Detect which cell encompasses the target text, then output its [x, y] center coordinate. 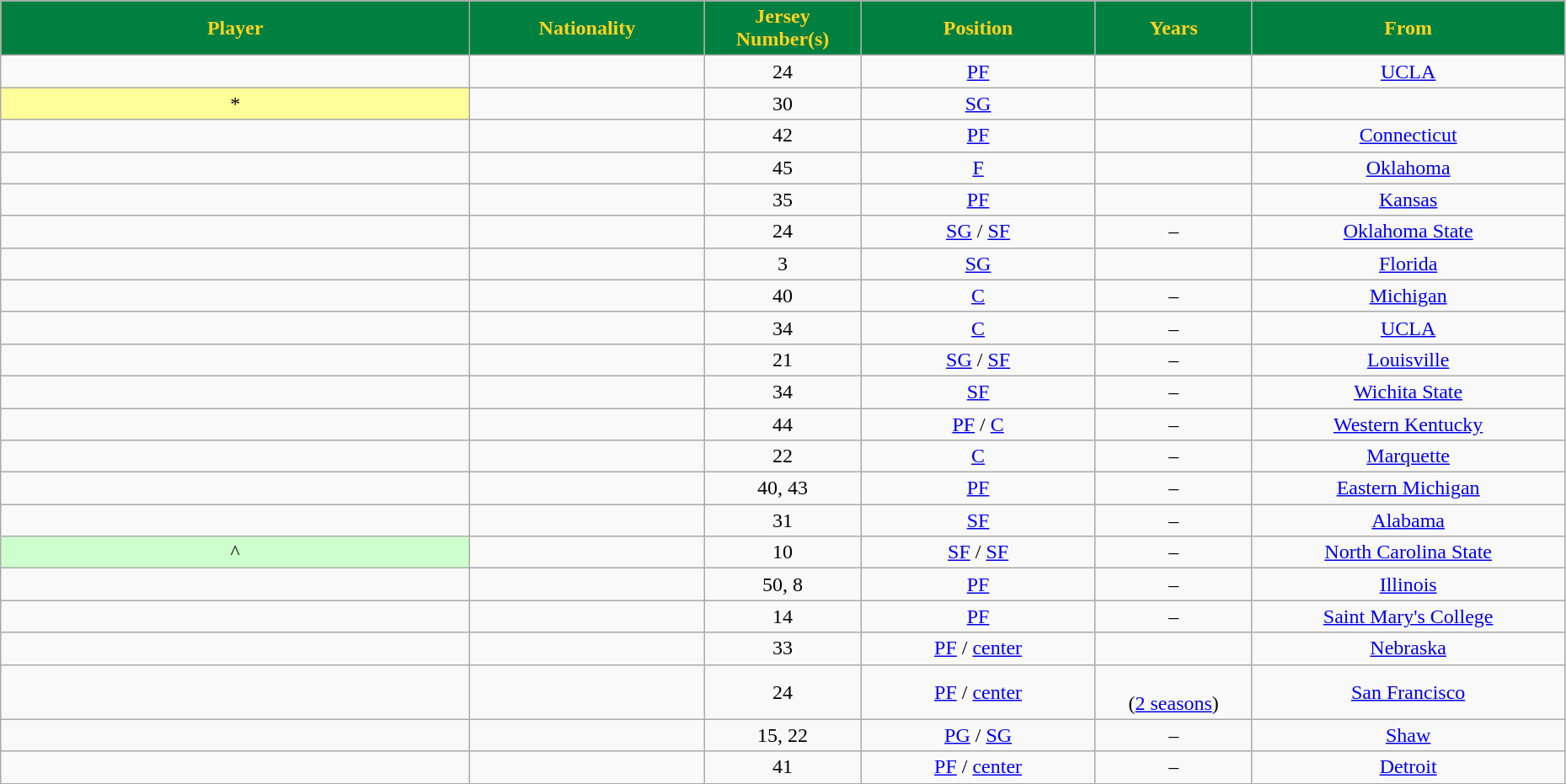
45 [783, 168]
Player [236, 29]
^ [236, 552]
14 [783, 616]
35 [783, 200]
SF / SF [978, 552]
Eastern Michigan [1408, 488]
Michigan [1408, 296]
* [236, 104]
Alabama [1408, 520]
15, 22 [783, 735]
42 [783, 136]
Wichita State [1408, 392]
Illinois [1408, 584]
Saint Mary's College [1408, 616]
10 [783, 552]
Oklahoma State [1408, 232]
Years [1173, 29]
30 [783, 104]
41 [783, 767]
40 [783, 296]
(2 seasons) [1173, 692]
21 [783, 360]
Western Kentucky [1408, 424]
50, 8 [783, 584]
40, 43 [783, 488]
North Carolina State [1408, 552]
31 [783, 520]
PG / SG [978, 735]
Shaw [1408, 735]
Position [978, 29]
Nationality [587, 29]
Oklahoma [1408, 168]
Detroit [1408, 767]
Jersey Number(s) [783, 29]
Florida [1408, 264]
Nebraska [1408, 648]
Connecticut [1408, 136]
Marquette [1408, 456]
33 [783, 648]
3 [783, 264]
PF / C [978, 424]
22 [783, 456]
F [978, 168]
Kansas [1408, 200]
San Francisco [1408, 692]
Louisville [1408, 360]
From [1408, 29]
44 [783, 424]
